Return [X, Y] of the center of cell containing provided text 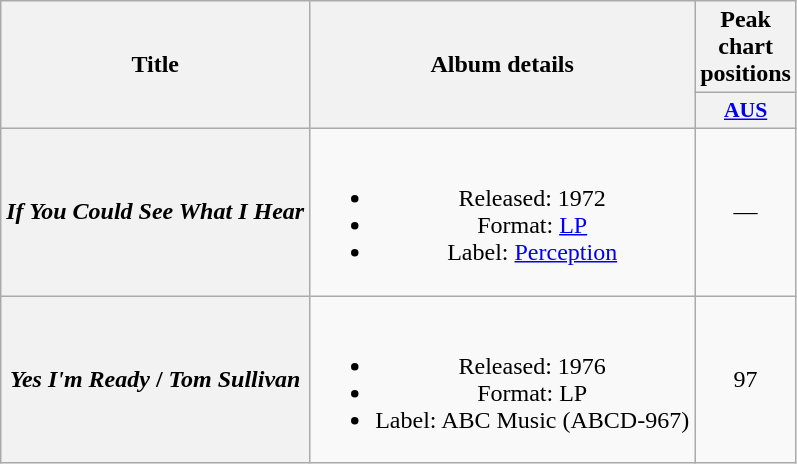
— [746, 212]
Released: 1976Format: LPLabel: ABC Music (ABCD-967) [502, 380]
If You Could See What I Hear [156, 212]
Peak chart positions [746, 47]
Released: 1972Format: LPLabel: Perception [502, 212]
97 [746, 380]
Yes I'm Ready / Tom Sullivan [156, 380]
AUS [746, 111]
Title [156, 65]
Album details [502, 65]
